Extract the [x, y] coordinate from the center of the cell holding the provided text.  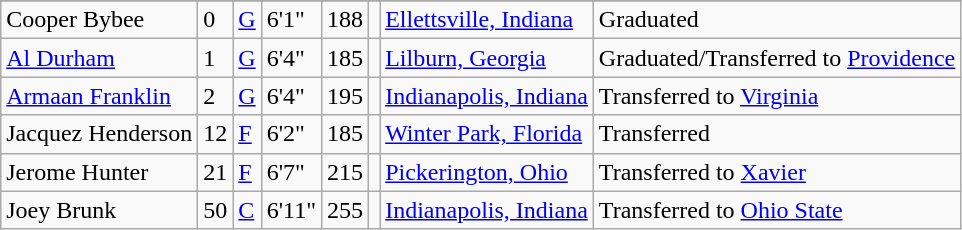
2 [216, 96]
1 [216, 58]
255 [346, 210]
Transferred to Virginia [776, 96]
0 [216, 20]
195 [346, 96]
Graduated/Transferred to Providence [776, 58]
12 [216, 134]
Al Durham [100, 58]
6'1" [291, 20]
188 [346, 20]
6'2" [291, 134]
Transferred [776, 134]
21 [216, 172]
215 [346, 172]
Pickerington, Ohio [487, 172]
6'7" [291, 172]
Joey Brunk [100, 210]
Jerome Hunter [100, 172]
Cooper Bybee [100, 20]
Armaan Franklin [100, 96]
50 [216, 210]
Graduated [776, 20]
Lilburn, Georgia [487, 58]
Ellettsville, Indiana [487, 20]
Transferred to Xavier [776, 172]
Transferred to Ohio State [776, 210]
Jacquez Henderson [100, 134]
C [247, 210]
Winter Park, Florida [487, 134]
6'11" [291, 210]
